Determine the [x, y] coordinate at the center of the cell enclosing the given text.  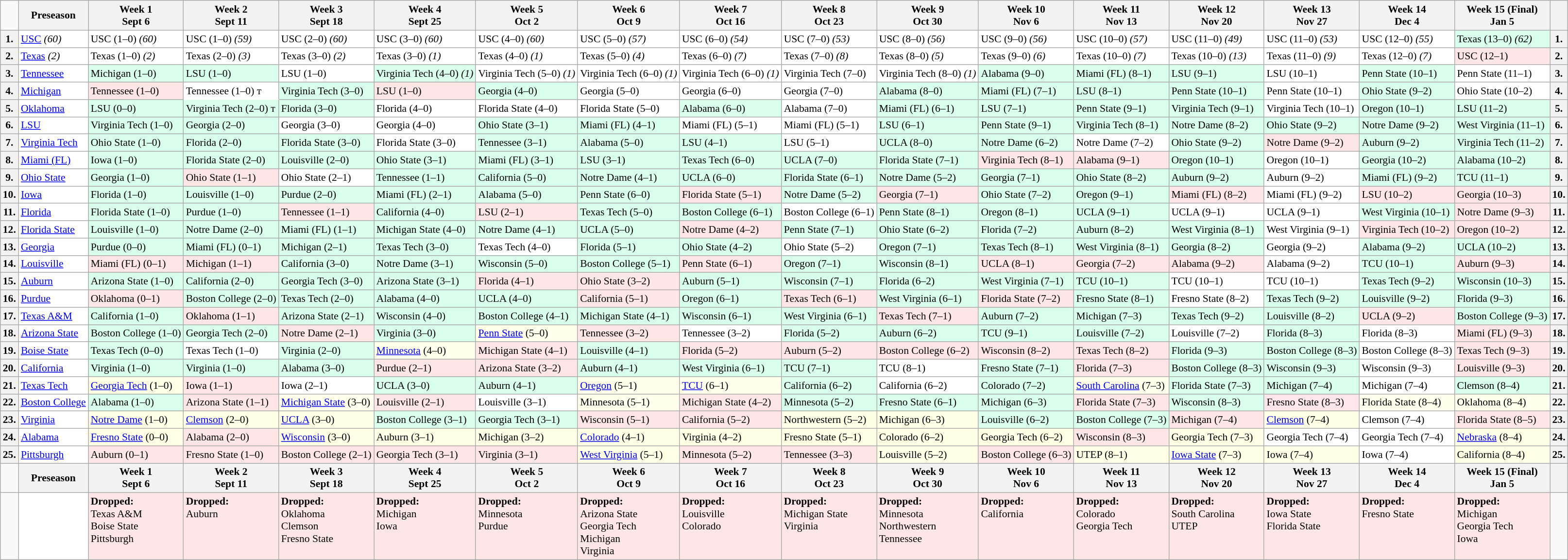
Ohio State (7–2) [1026, 195]
Michigan [53, 91]
Boston College (4–1) [527, 316]
Virginia Tech (5–0) (1) [527, 74]
West Virginia (10–1) [1407, 212]
Oregon (6–1) [731, 299]
Ohio State [53, 177]
UCLA (9–2) [1407, 316]
LSU (10–1) [1312, 74]
California (4–0) [425, 212]
Louisville [53, 264]
Miami (FL) (3–1) [527, 160]
Tennessee [53, 74]
Penn State (8–1) [928, 212]
Colorado (6–2) [928, 437]
Texas (12–0) (7) [1407, 56]
Auburn (7–2) [1026, 316]
UTEP (8–1) [1121, 455]
Michigan State (4–2) [731, 402]
Alabama (7–0) [829, 108]
Notre Dame (6–2) [1026, 143]
Penn State (5–0) [527, 333]
UCLA (8–1) [1026, 264]
Arizona State (3–2) [527, 368]
Texas Tech (8–1) [1026, 247]
Arizona State (1–1) [231, 402]
Penn State (6–0) [629, 195]
Texas (4–0) (1) [527, 56]
Boston College (3–1) [425, 420]
Georgia (7–0) [829, 91]
TCU (8–1) [928, 368]
Virginia [53, 420]
LSU (0–0) [136, 108]
Miami (FL) (8–2) [1216, 195]
USC (11–0) (53) [1312, 39]
Oklahoma (1–1) [231, 316]
Ohio State (3–2) [629, 281]
Boston College (1–0) [136, 333]
Louisville (3–1) [527, 402]
Miami (FL) (1–1) [326, 229]
Georgia (1–0) [136, 177]
USC (8–0) (56) [928, 39]
Louisville (5–2) [928, 455]
LSU (4–1) [731, 143]
Florida State [53, 229]
Florida (1–0) [136, 195]
Georgia Tech (7–3) [1216, 437]
Virginia Tech (10–2) [1407, 229]
Virginia Tech (10–1) [1312, 108]
Virginia (2–0) [326, 351]
USC (2–0) (60) [326, 39]
Texas (2) [53, 56]
Virginia Tech (11–2) [1502, 143]
Oregon (9–1) [1121, 195]
Auburn (6–2) [928, 333]
Minnesota (5–1) [629, 402]
Arizona State (3–1) [425, 281]
USC (12–0) (55) [1407, 39]
Purdue (1–0) [231, 212]
LSU (5–1) [829, 143]
Dropped:OklahomaClemsonFresno State [326, 526]
Alabama (2–0) [231, 437]
Virginia Tech [53, 143]
Texas (3–0) (1) [425, 56]
Auburn [53, 281]
Notre Dame (3–1) [425, 264]
West Virginia (5–1) [629, 455]
LSU (3–1) [629, 160]
Virginia Tech (3–0) [326, 91]
Oregon (8–1) [1026, 212]
Texas (11–0) (9) [1312, 56]
Dropped:MinnesotaNorthwesternTennessee [928, 526]
West Virginia (11–1) [1502, 125]
Virginia Tech (2–0) т [231, 108]
Fresno State (8–1) [1121, 299]
Dropped:MichiganGeorgia TechIowa [1502, 526]
Virginia (3–0) [425, 333]
UCLA (4–0) [527, 299]
Wisconsin (4–0) [425, 316]
Notre Dame (2–0) [231, 229]
Michigan (7–3) [1121, 316]
Florida State (7–1) [928, 160]
Florida (7–3) [1121, 368]
Nebraska (8–4) [1502, 437]
Ohio State (6–2) [928, 229]
Iowa (1–0) [136, 160]
Oregon (5–1) [629, 385]
South Carolina (7–3) [1121, 385]
Florida (4–1) [527, 281]
UCLA (5–0) [629, 229]
Arizona State [53, 333]
Miami (FL) (7–1) [1026, 91]
Florida (5–1) [629, 247]
Alabama (3–0) [326, 368]
Texas (7–0) (8) [829, 56]
UCLA (6–0) [731, 177]
Dropped:Texas A&MBoise StatePittsburgh [136, 526]
Pittsburgh [53, 455]
Florida (3–0) [326, 108]
Fresno State (5–1) [829, 437]
LSU (6–1) [928, 125]
Georgia Tech (6–2) [1026, 437]
TCU (11–1) [1502, 177]
Michigan State (4–0) [425, 229]
Dropped:MichiganIowa [425, 526]
Louisville (6–2) [1026, 420]
Colorado (4–1) [629, 437]
California (3–0) [326, 264]
USC (5–0) (57) [629, 39]
Georgia (9–2) [1312, 247]
Florida (7–2) [1026, 229]
UCLA (8–0) [928, 143]
Dropped:Michigan StateVirginia [829, 526]
Ohio State (2–1) [326, 177]
Alabama (6–0) [731, 108]
Texas (10–0) (13) [1216, 56]
Texas (10–0) (7) [1121, 56]
Ohio State (8–2) [1121, 177]
LSU (9–1) [1216, 74]
Tennessee (1–0) [136, 91]
Florida State (4–0) [527, 108]
Texas (13–0) (62) [1502, 39]
Florida State (6–1) [829, 177]
LSU [53, 125]
USC (7–0) (53) [829, 39]
UCLA (7–0) [829, 160]
Florida (6–2) [928, 281]
Texas A&M [53, 316]
Virginia Tech (8–0) (1) [928, 74]
Florida State (8–5) [1502, 420]
Dropped:ColoradoGeorgia Tech [1121, 526]
Georgia Tech (2–0) [231, 333]
Ohio State (10–2) [1502, 91]
Boston College (6–3) [1026, 455]
Auburn (3–1) [425, 437]
USC (60) [53, 39]
Virginia Tech (1–0) [136, 125]
Florida State (7–2) [1026, 299]
California (8–4) [1502, 455]
Iowa State (7–3) [1216, 455]
California (5–1) [629, 299]
Louisville (9–3) [1502, 368]
Florida (4–0) [425, 108]
Wisconsin (6–1) [731, 316]
Dropped:South CarolinaUTEP [1216, 526]
Auburn (8–2) [1121, 229]
Florida State (2–0) [231, 160]
TCU (9–1) [1026, 333]
Wisconsin (5–0) [527, 264]
Texas Tech (7–1) [928, 316]
Florida State (1–0) [136, 212]
Louisville (2–0) [326, 160]
Texas Tech (8–2) [1121, 351]
Oregon (10–2) [1502, 229]
Texas Tech (6–1) [829, 299]
Louisville (9–2) [1407, 299]
Miami (FL) (8–1) [1121, 74]
Virginia (4–2) [731, 437]
Oklahoma [53, 108]
TCU (6–1) [731, 385]
Wisconsin (3–0) [326, 437]
Georgia (6–0) [731, 91]
Texas Tech (1–0) [231, 351]
Texas Tech [53, 385]
USC (3–0) (60) [425, 39]
Texas Tech (9–3) [1502, 351]
Dropped:Fresno State [1407, 526]
Dropped:California [1026, 526]
USC (9–0) (56) [1026, 39]
Wisconsin (5–1) [629, 420]
Boston College (9–3) [1502, 316]
Boston College (2–0) [231, 299]
Miami (FL) (2–1) [425, 195]
Texas Tech (5–0) [629, 212]
Tennessee (3–1) [527, 143]
Purdue (0–0) [136, 247]
Texas (8–0) (5) [928, 56]
Alabama [53, 437]
Boston College [53, 402]
Colorado (7–2) [1026, 385]
Georgia (5–0) [629, 91]
Iowa (1–1) [231, 385]
Arizona State (2–1) [326, 316]
Virginia Tech (9–1) [1216, 108]
Texas (3–0) (2) [326, 56]
Notre Dame (8–2) [1216, 125]
Boston College (5–1) [629, 264]
Iowa [53, 195]
Georgia (8–2) [1216, 247]
Alabama (10–2) [1502, 160]
Notre Dame (7–2) [1121, 143]
USC (12–1) [1502, 56]
Louisville (8–2) [1312, 316]
Alabama (9–1) [1121, 160]
Boston College (2–1) [326, 455]
Florida State (5–1) [731, 195]
Oklahoma (0–1) [136, 299]
Minnesota (4–0) [425, 351]
Notre Dame (1–0) [136, 420]
California [53, 368]
Dropped:Auburn [231, 526]
USC (11–0) (49) [1216, 39]
Boston College (7–3) [1121, 420]
Fresno State (7–1) [1026, 368]
LSU (10–2) [1407, 195]
Texas Tech (3–0) [425, 247]
West Virginia (7–1) [1026, 281]
California (2–0) [231, 281]
USC (10–0) (57) [1121, 39]
Alabama (1–0) [136, 402]
Georgia (2–0) [231, 125]
California (5–0) [527, 177]
TCU (7–1) [829, 368]
UCLA (10–2) [1502, 247]
LSU (2–1) [527, 212]
Texas (6–0) (7) [731, 56]
Dropped:LouisvilleColorado [731, 526]
USC (6–0) (54) [731, 39]
Fresno State (6–1) [928, 402]
California (1–0) [136, 316]
Notre Dame (2–1) [326, 333]
Dropped:Arizona StateGeorgia TechMichiganVirginia [629, 526]
Virginia Tech (4–0) (1) [425, 74]
Florida [53, 212]
Wisconsin (7–1) [829, 281]
Boise State [53, 351]
Notre Dame (4–2) [731, 229]
Florida (2–0) [231, 143]
Miami (FL) (6–1) [928, 108]
Fresno State (1–0) [231, 455]
California (5–2) [731, 420]
Wisconsin (10–3) [1502, 281]
Georgia [53, 247]
LSU (8–1) [1121, 91]
Purdue (2–0) [326, 195]
Ohio State (4–2) [731, 247]
Arizona State (1–0) [136, 281]
Alabama (4–0) [425, 299]
Miami (FL) (4–1) [629, 125]
LSU (7–1) [1026, 108]
Dropped:MinnesotaPurdue [527, 526]
Auburn (0–1) [136, 455]
Florida State (5–0) [629, 108]
Michigan State (3–0) [326, 402]
Michigan (1–1) [231, 264]
Ohio State (1–1) [231, 177]
Auburn (5–2) [829, 351]
Florida State (8–4) [1407, 402]
Texas Tech (2–0) [326, 299]
Auburn (5–1) [731, 281]
Tennessee (3–3) [829, 455]
Georgia (7–2) [1121, 264]
Texas Tech (0–0) [136, 351]
Alabama (8–0) [928, 91]
Penn State (7–1) [829, 229]
Iowa (2–1) [326, 385]
Georgia Tech (3–0) [326, 281]
Clemson (8–4) [1502, 385]
Texas (9–0) (6) [1026, 56]
USC (1–0) (60) [136, 39]
Louisville (4–1) [629, 351]
Michigan (1–0) [136, 74]
Texas Tech (4–0) [527, 247]
Michigan (3–2) [527, 437]
Georgia (3–0) [326, 125]
Georgia Tech (1–0) [136, 385]
Fresno State (0–0) [136, 437]
Alabama (9–0) [1026, 74]
Miami (FL) (9–3) [1502, 333]
Texas Tech (6–0) [731, 160]
LSU (11–2) [1502, 108]
Fresno State (8–3) [1312, 402]
Penn State (11–1) [1502, 74]
Purdue (2–1) [425, 368]
Penn State (6–1) [731, 264]
Notre Dame (9–3) [1502, 212]
Michigan (2–1) [326, 247]
Louisville (2–1) [425, 402]
Wisconsin (8–2) [1026, 351]
West Virginia (9–1) [1312, 229]
Georgia (10–3) [1502, 195]
USC (1–0) (59) [231, 39]
Virginia (3–1) [527, 455]
Purdue [53, 299]
Ohio State (5–2) [829, 247]
Virginia Tech (7–0) [829, 74]
Miami (FL) [53, 160]
USC (4–0) (60) [527, 39]
Northwestern (5–2) [829, 420]
Clemson (2–0) [231, 420]
Fresno State (8–2) [1216, 299]
Texas (1–0) (2) [136, 56]
Ohio State (1–0) [136, 143]
Georgia (10–2) [1407, 160]
Wisconsin (8–1) [928, 264]
Texas (5–0) (4) [629, 56]
Texas (2–0) (3) [231, 56]
Tennessee (1–0) т [231, 91]
Auburn (9–3) [1502, 264]
Oklahoma (8–4) [1502, 402]
Dropped:Iowa StateFlorida State [1312, 526]
Boston College (6–2) [928, 351]
